Locate the cell with the specified text and output its (X, Y) center coordinate. 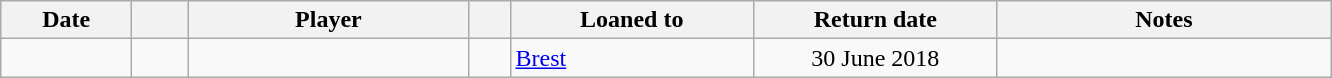
Date (66, 20)
30 June 2018 (876, 58)
Loaned to (632, 20)
Brest (632, 58)
Notes (1164, 20)
Return date (876, 20)
Player (328, 20)
